Output the [x, y] coordinate of the center of the cell containing the given text.  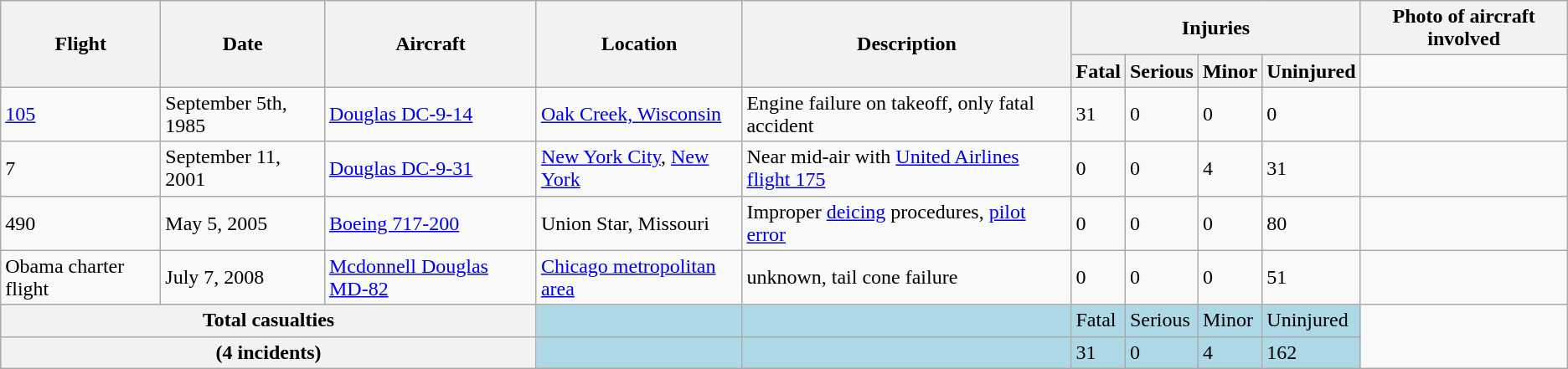
Mcdonnell Douglas MD-82 [431, 278]
unknown, tail cone failure [906, 278]
80 [1312, 223]
Total casualties [269, 320]
Description [906, 44]
Oak Creek, Wisconsin [639, 114]
Chicago metropolitan area [639, 278]
July 7, 2008 [243, 278]
Douglas DC-9-14 [431, 114]
(4 incidents) [269, 352]
490 [80, 223]
Douglas DC-9-31 [431, 169]
Engine failure on takeoff, only fatal accident [906, 114]
New York City, New York [639, 169]
Boeing 717-200 [431, 223]
Obama charter flight [80, 278]
Flight [80, 44]
105 [80, 114]
Improper deicing procedures, pilot error [906, 223]
51 [1312, 278]
September 5th, 1985 [243, 114]
Location [639, 44]
Aircraft [431, 44]
Injuries [1216, 28]
September 11, 2001 [243, 169]
May 5, 2005 [243, 223]
7 [80, 169]
162 [1312, 352]
Photo of aircraft involved [1464, 28]
Union Star, Missouri [639, 223]
Date [243, 44]
Near mid-air with United Airlines flight 175 [906, 169]
